Determine the [X, Y] coordinate at the center of the cell enclosing the given text.  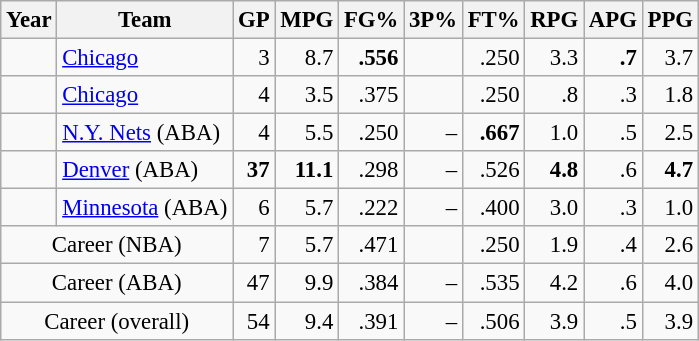
APG [614, 20]
.400 [494, 208]
.667 [494, 133]
4.0 [670, 283]
2.6 [670, 245]
2.5 [670, 133]
.556 [372, 58]
3.7 [670, 58]
FT% [494, 20]
1.8 [670, 95]
Team [145, 20]
.8 [554, 95]
3.3 [554, 58]
.4 [614, 245]
.384 [372, 283]
3.0 [554, 208]
54 [254, 321]
Denver (ABA) [145, 170]
6 [254, 208]
.506 [494, 321]
.471 [372, 245]
7 [254, 245]
Minnesota (ABA) [145, 208]
.375 [372, 95]
N.Y. Nets (ABA) [145, 133]
Career (overall) [117, 321]
4.8 [554, 170]
37 [254, 170]
.391 [372, 321]
47 [254, 283]
4.2 [554, 283]
9.4 [307, 321]
.535 [494, 283]
4.7 [670, 170]
.298 [372, 170]
PPG [670, 20]
8.7 [307, 58]
Career (ABA) [117, 283]
Career (NBA) [117, 245]
11.1 [307, 170]
.526 [494, 170]
3.5 [307, 95]
.7 [614, 58]
9.9 [307, 283]
FG% [372, 20]
RPG [554, 20]
.222 [372, 208]
5.5 [307, 133]
Year [29, 20]
1.9 [554, 245]
3P% [434, 20]
GP [254, 20]
MPG [307, 20]
3 [254, 58]
